Output the [x, y] coordinate of the center of the cell containing the given text.  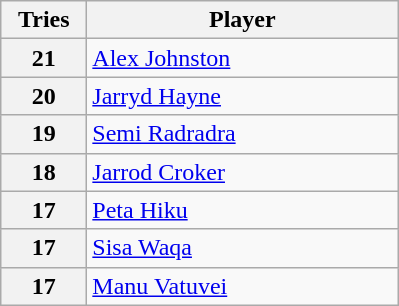
Jarrod Croker [242, 172]
Sisa Waqa [242, 248]
Peta Hiku [242, 210]
Manu Vatuvei [242, 286]
21 [44, 58]
Jarryd Hayne [242, 96]
Semi Radradra [242, 134]
18 [44, 172]
19 [44, 134]
Tries [44, 20]
20 [44, 96]
Player [242, 20]
Alex Johnston [242, 58]
